From the cell containing the given text, extract its center point as (x, y) coordinate. 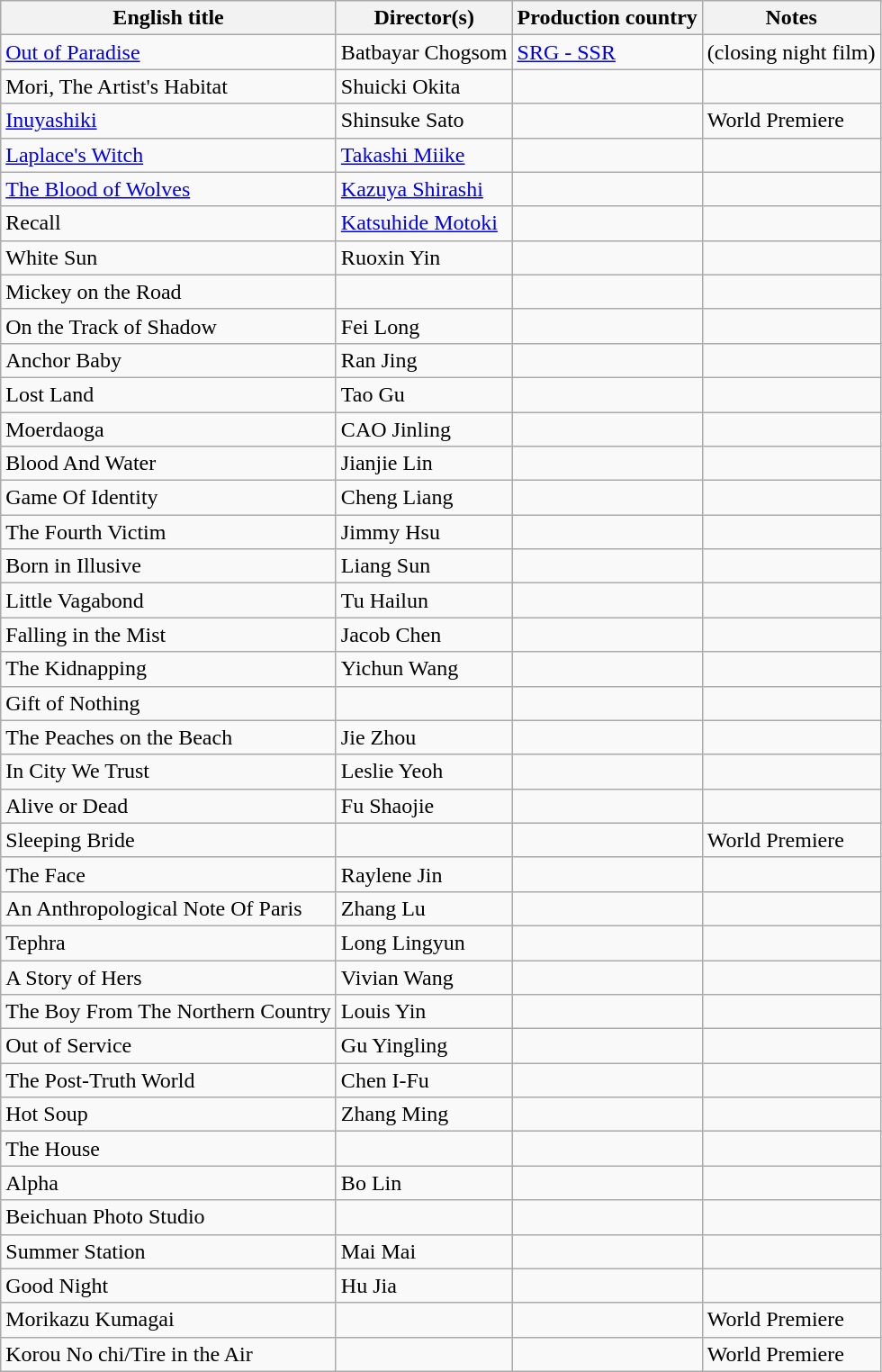
Gift of Nothing (169, 703)
Inuyashiki (169, 121)
Jie Zhou (424, 737)
Chen I-Fu (424, 1080)
Recall (169, 223)
The Face (169, 874)
Vivian Wang (424, 977)
SRG - SSR (607, 52)
Mori, The Artist's Habitat (169, 86)
The Post-Truth World (169, 1080)
Zhang Lu (424, 908)
Hot Soup (169, 1115)
Tu Hailun (424, 600)
On the Track of Shadow (169, 326)
Alive or Dead (169, 806)
Blood And Water (169, 464)
White Sun (169, 257)
Out of Paradise (169, 52)
Louis Yin (424, 1012)
Zhang Ming (424, 1115)
Out of Service (169, 1046)
Batbayar Chogsom (424, 52)
Yichun Wang (424, 669)
Game Of Identity (169, 498)
Fei Long (424, 326)
The House (169, 1149)
Tao Gu (424, 394)
The Boy From The Northern Country (169, 1012)
Director(s) (424, 18)
Cheng Liang (424, 498)
English title (169, 18)
Long Lingyun (424, 943)
A Story of Hers (169, 977)
Born in Illusive (169, 566)
The Fourth Victim (169, 532)
Korou No chi/Tire in the Air (169, 1354)
Takashi Miike (424, 155)
(closing night film) (791, 52)
Kazuya Shirashi (424, 189)
Ran Jing (424, 360)
Morikazu Kumagai (169, 1320)
In City We Trust (169, 772)
Shuicki Okita (424, 86)
Moerdaoga (169, 429)
Beichuan Photo Studio (169, 1217)
Hu Jia (424, 1286)
Sleeping Bride (169, 840)
Mickey on the Road (169, 292)
Lost Land (169, 394)
Gu Yingling (424, 1046)
CAO Jinling (424, 429)
Little Vagabond (169, 600)
The Kidnapping (169, 669)
Leslie Yeoh (424, 772)
Jianjie Lin (424, 464)
Summer Station (169, 1251)
Liang Sun (424, 566)
Jimmy Hsu (424, 532)
Mai Mai (424, 1251)
Notes (791, 18)
Falling in the Mist (169, 635)
Anchor Baby (169, 360)
Katsuhide Motoki (424, 223)
Tephra (169, 943)
Laplace's Witch (169, 155)
An Anthropological Note Of Paris (169, 908)
Production country (607, 18)
Shinsuke Sato (424, 121)
Jacob Chen (424, 635)
Ruoxin Yin (424, 257)
Alpha (169, 1183)
Raylene Jin (424, 874)
Fu Shaojie (424, 806)
The Peaches on the Beach (169, 737)
Bo Lin (424, 1183)
The Blood of Wolves (169, 189)
Good Night (169, 1286)
